Locate the cell with the specified text and output its [X, Y] center coordinate. 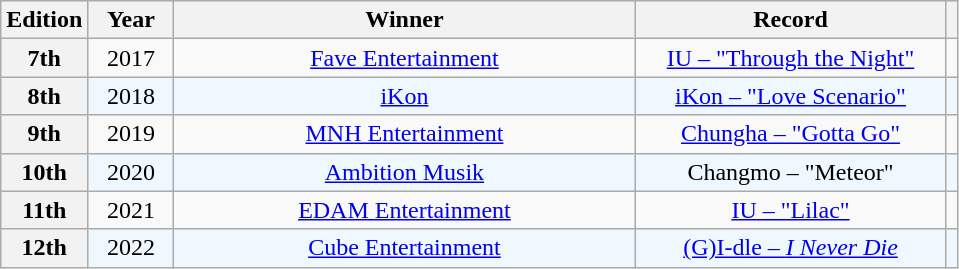
Year [131, 20]
12th [44, 248]
iKon – "Love Scenario" [790, 96]
7th [44, 58]
Chungha – "Gotta Go" [790, 134]
MNH Entertainment [404, 134]
Winner [404, 20]
IU – "Lilac" [790, 210]
IU – "Through the Night" [790, 58]
(G)I-dle – I Never Die [790, 248]
11th [44, 210]
2022 [131, 248]
9th [44, 134]
Ambition Musik [404, 172]
EDAM Entertainment [404, 210]
2019 [131, 134]
Record [790, 20]
Cube Entertainment [404, 248]
2020 [131, 172]
10th [44, 172]
8th [44, 96]
2021 [131, 210]
Fave Entertainment [404, 58]
Changmo – "Meteor" [790, 172]
2018 [131, 96]
Edition [44, 20]
iKon [404, 96]
2017 [131, 58]
